Locate the cell with the specified text and output its [X, Y] center coordinate. 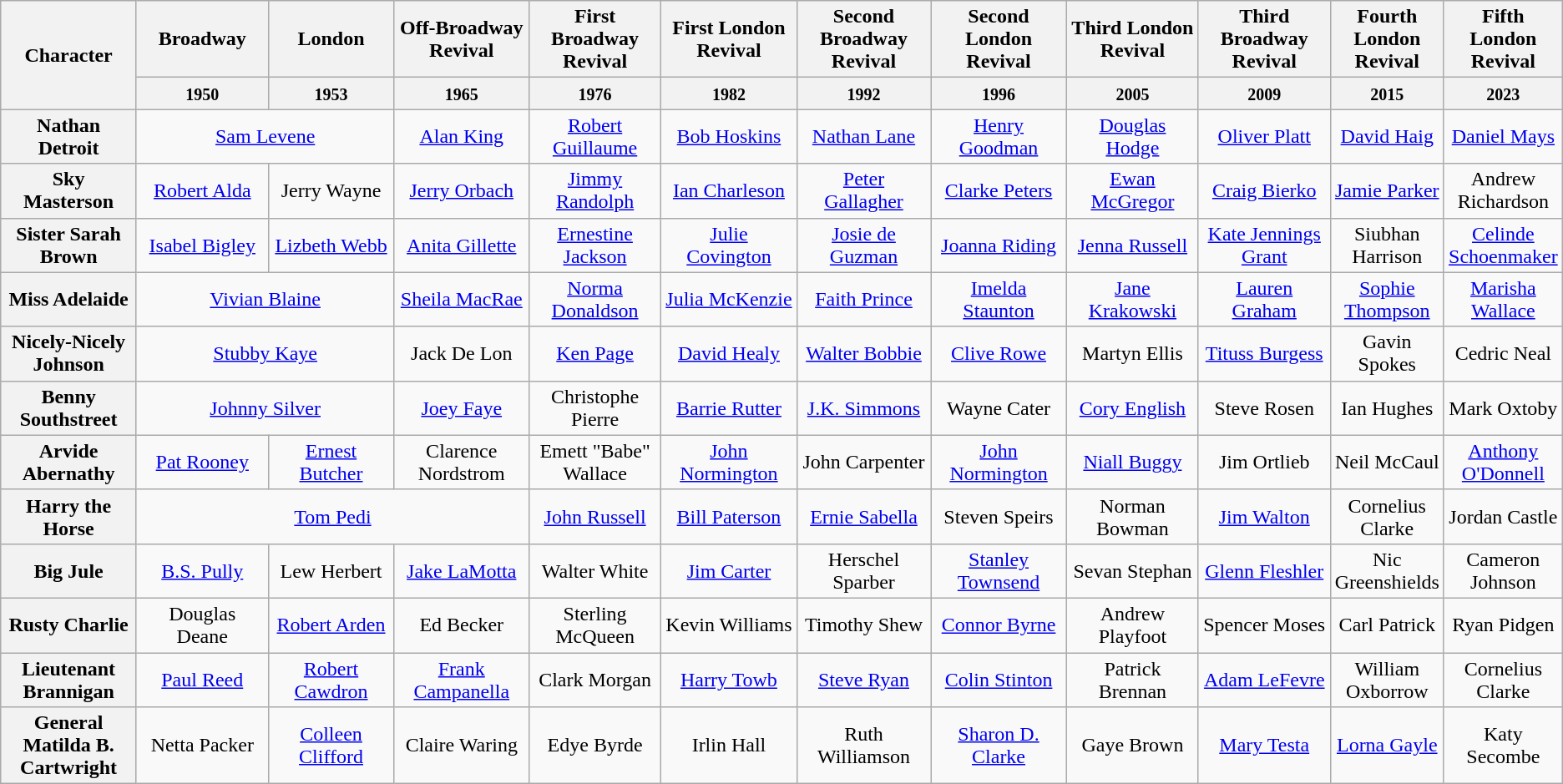
Tituss Burgess [1264, 354]
Emett "Babe" Wallace [595, 463]
Celinde Schoenmaker [1503, 245]
B.S. Pully [202, 571]
Broadway [202, 39]
Christophe Pierre [595, 407]
Colin Stinton [999, 680]
Sam Levene [265, 137]
Big Jule [68, 571]
Norman Bowman [1132, 516]
Anita Gillette [462, 245]
First Broadway Revival [595, 39]
Fourth London Revival [1387, 39]
Glenn Fleshler [1264, 571]
Steve Ryan [863, 680]
Ernie Sabella [863, 516]
2023 [1503, 94]
Julia McKenzie [730, 299]
1965 [462, 94]
Gaye Brown [1132, 746]
Robert Guillaume [595, 137]
Andrew Playfoot [1132, 625]
Benny Southstreet [68, 407]
Joey Faye [462, 407]
Pat Rooney [202, 463]
Lauren Graham [1264, 299]
Second Broadway Revival [863, 39]
Vivian Blaine [265, 299]
Miss Adelaide [68, 299]
David Haig [1387, 137]
Jordan Castle [1503, 516]
2005 [1132, 94]
Gavin Spokes [1387, 354]
Jenna Russell [1132, 245]
Robert Alda [202, 190]
Clarke Peters [999, 190]
London [331, 39]
Lizbeth Webb [331, 245]
Siubhan Harrison [1387, 245]
Nic Greenshields [1387, 571]
Cedric Neal [1503, 354]
Sophie Thompson [1387, 299]
Ian Hughes [1387, 407]
1996 [999, 94]
Spencer Moses [1264, 625]
William Oxborrow [1387, 680]
Carl Patrick [1387, 625]
Joanna Riding [999, 245]
Neil McCaul [1387, 463]
Ryan Pidgen [1503, 625]
Anthony O'Donnell [1503, 463]
Rusty Charlie [68, 625]
Clive Rowe [999, 354]
1976 [595, 94]
John Carpenter [863, 463]
Jane Krakowski [1132, 299]
Irlin Hall [730, 746]
Tom Pedi [332, 516]
Martyn Ellis [1132, 354]
First London Revival [730, 39]
Jim Walton [1264, 516]
Marisha Wallace [1503, 299]
1982 [730, 94]
Jack De Lon [462, 354]
Bill Paterson [730, 516]
Sharon D. Clarke [999, 746]
Ernest Butcher [331, 463]
1992 [863, 94]
Lew Herbert [331, 571]
1950 [202, 94]
Jim Carter [730, 571]
Jamie Parker [1387, 190]
Ken Page [595, 354]
Jimmy Randolph [595, 190]
Sky Masterson [68, 190]
Walter Bobbie [863, 354]
Adam LeFevre [1264, 680]
John Russell [595, 516]
Sheila MacRae [462, 299]
Daniel Mays [1503, 137]
Andrew Richardson [1503, 190]
Lieutenant Brannigan [68, 680]
Third London Revival [1132, 39]
Alan King [462, 137]
Ewan McGregor [1132, 190]
Henry Goodman [999, 137]
Arvide Abernathy [68, 463]
Peter Gallagher [863, 190]
Craig Bierko [1264, 190]
Harry the Horse [68, 516]
Colleen Clifford [331, 746]
Sevan Stephan [1132, 571]
Nathan Detroit [68, 137]
Mark Oxtoby [1503, 407]
Oliver Platt [1264, 137]
Stanley Townsend [999, 571]
Edye Byrde [595, 746]
Timothy Shew [863, 625]
Steve Rosen [1264, 407]
Sister Sarah Brown [68, 245]
2015 [1387, 94]
Josie de Guzman [863, 245]
Mary Testa [1264, 746]
Kate Jennings Grant [1264, 245]
Jerry Orbach [462, 190]
Clarence Nordstrom [462, 463]
Fifth London Revival [1503, 39]
Kevin Williams [730, 625]
Steven Speirs [999, 516]
Norma Donaldson [595, 299]
Robert Arden [331, 625]
Harry Towb [730, 680]
Robert Cawdron [331, 680]
Patrick Brennan [1132, 680]
Walter White [595, 571]
Third Broadway Revival [1264, 39]
Lorna Gayle [1387, 746]
Isabel Bigley [202, 245]
Niall Buggy [1132, 463]
David Healy [730, 354]
Faith Prince [863, 299]
Douglas Deane [202, 625]
Cameron Johnson [1503, 571]
Jim Ortlieb [1264, 463]
Clark Morgan [595, 680]
Netta Packer [202, 746]
Frank Campanella [462, 680]
Second London Revival [999, 39]
Jake LaMotta [462, 571]
Jerry Wayne [331, 190]
Claire Waring [462, 746]
Nicely-Nicely Johnson [68, 354]
Katy Secombe [1503, 746]
1953 [331, 94]
Johnny Silver [265, 407]
Herschel Sparber [863, 571]
Ernestine Jackson [595, 245]
Stubby Kaye [265, 354]
Character [68, 55]
Off-Broadway Revival [462, 39]
Paul Reed [202, 680]
Ian Charleson [730, 190]
Bob Hoskins [730, 137]
Ed Becker [462, 625]
Connor Byrne [999, 625]
General Matilda B. Cartwright [68, 746]
Imelda Staunton [999, 299]
Barrie Rutter [730, 407]
Douglas Hodge [1132, 137]
2009 [1264, 94]
Cory English [1132, 407]
J.K. Simmons [863, 407]
Sterling McQueen [595, 625]
Julie Covington [730, 245]
Nathan Lane [863, 137]
Wayne Cater [999, 407]
Ruth Williamson [863, 746]
